Find where the given text appears and provide that cell's center as [x, y] coordinate. 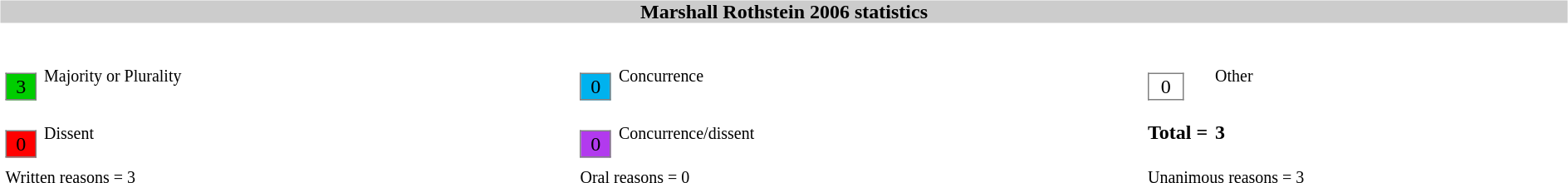
Marshall Rothstein 2006 statistics [784, 12]
Dissent [308, 132]
Other [1389, 76]
Majority or Plurality [308, 76]
Total = [1178, 132]
Concurrence [880, 76]
Concurrence/dissent [880, 132]
